Search for the cell housing the specified text and yield its (X, Y) center coordinate. 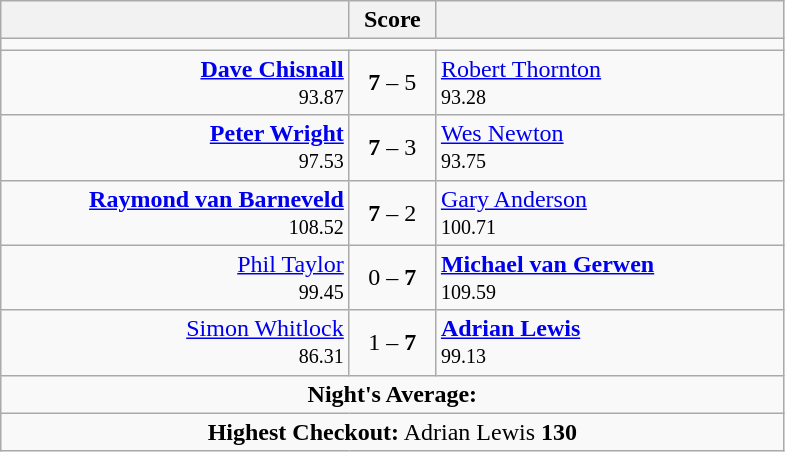
Highest Checkout: Adrian Lewis 130 (392, 432)
Phil Taylor 99.45 (176, 278)
0 – 7 (392, 278)
Dave Chisnall 93.87 (176, 82)
Michael van Gerwen 109.59 (610, 278)
Gary Anderson 100.71 (610, 212)
7 – 3 (392, 148)
Night's Average: (392, 394)
Wes Newton 93.75 (610, 148)
Peter Wright 97.53 (176, 148)
Score (392, 20)
1 – 7 (392, 342)
Adrian Lewis 99.13 (610, 342)
Simon Whitlock 86.31 (176, 342)
7 – 5 (392, 82)
Robert Thornton 93.28 (610, 82)
7 – 2 (392, 212)
Raymond van Barneveld 108.52 (176, 212)
